Locate the cell with the specified text and output its (x, y) center coordinate. 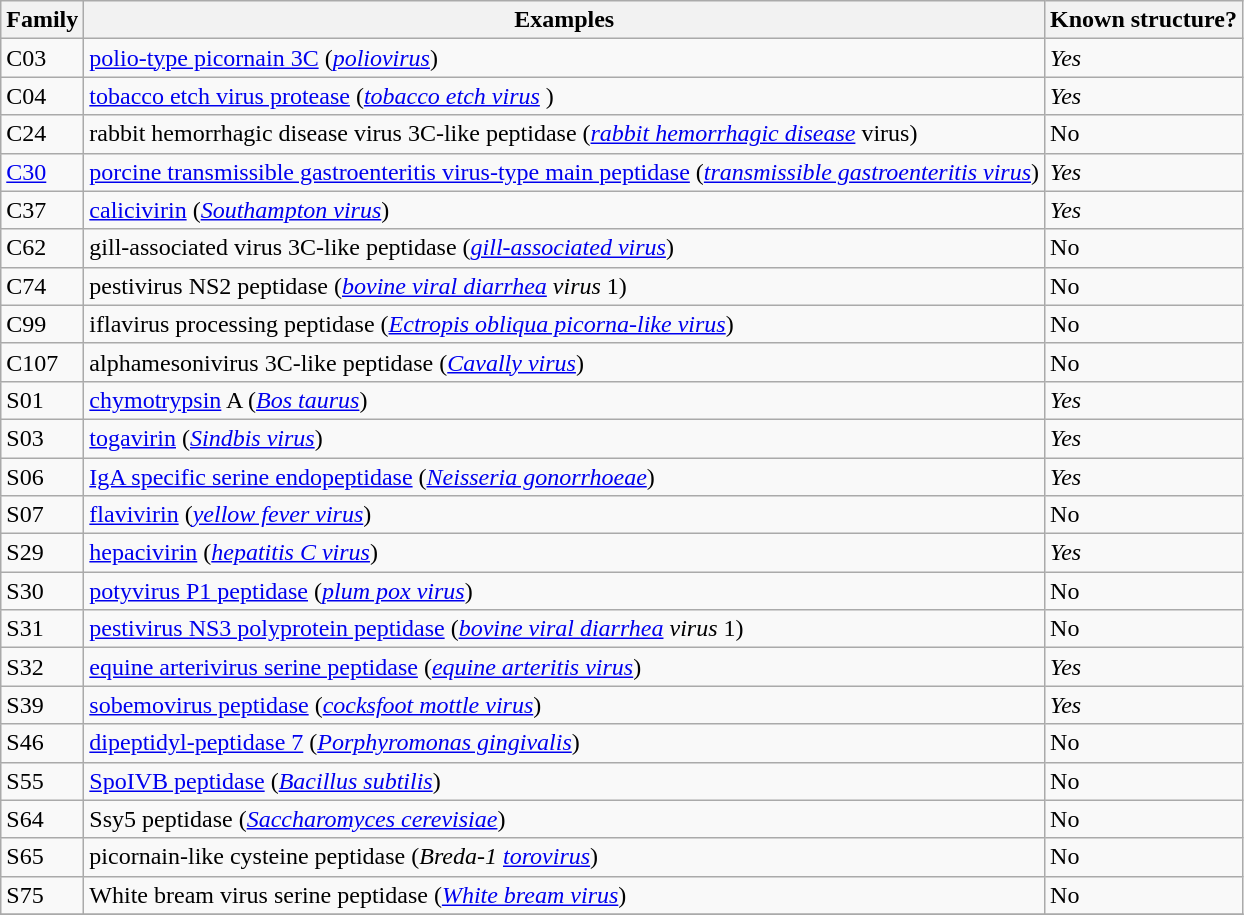
S30 (42, 591)
C107 (42, 362)
IgA specific serine endopeptidase (Neisseria gonorrhoeae) (564, 477)
tobacco etch virus protease (tobacco etch virus ) (564, 96)
S39 (42, 705)
S64 (42, 819)
sobemovirus peptidase (cocksfoot mottle virus) (564, 705)
rabbit hemorrhagic disease virus 3C-like peptidase (rabbit hemorrhagic disease virus) (564, 134)
C03 (42, 58)
C37 (42, 210)
S31 (42, 629)
S06 (42, 477)
SpoIVB peptidase (Bacillus subtilis) (564, 781)
togavirin (Sindbis virus) (564, 438)
dipeptidyl-peptidase 7 (Porphyromonas gingivalis) (564, 743)
equine arterivirus serine peptidase (equine arteritis virus) (564, 667)
flavivirin (yellow fever virus) (564, 515)
calicivirin (Southampton virus) (564, 210)
iflavirus processing peptidase (Ectropis obliqua picorna-like virus) (564, 324)
S32 (42, 667)
gill-associated virus 3C-like peptidase (gill-associated virus) (564, 248)
S29 (42, 553)
S07 (42, 515)
C62 (42, 248)
Family (42, 20)
pestivirus NS3 polyprotein peptidase (bovine viral diarrhea virus 1) (564, 629)
S55 (42, 781)
C24 (42, 134)
alphamesonivirus 3C-like peptidase (Cavally virus) (564, 362)
Known structure? (1144, 20)
picornain-like cysteine peptidase (Breda-1 torovirus) (564, 857)
S01 (42, 400)
Examples (564, 20)
C99 (42, 324)
porcine transmissible gastroenteritis virus-type main peptidase (transmissible gastroenteritis virus) (564, 172)
polio-type picornain 3C (poliovirus) (564, 58)
S03 (42, 438)
hepacivirin (hepatitis C virus) (564, 553)
chymotrypsin A (Bos taurus) (564, 400)
White bream virus serine peptidase (White bream virus) (564, 895)
pestivirus NS2 peptidase (bovine viral diarrhea virus 1) (564, 286)
C04 (42, 96)
S46 (42, 743)
Ssy5 peptidase (Saccharomyces cerevisiae) (564, 819)
potyvirus P1 peptidase (plum pox virus) (564, 591)
C74 (42, 286)
S75 (42, 895)
S65 (42, 857)
C30 (42, 172)
